Provide the (X, Y) coordinate of the cell's center where the given text is located.  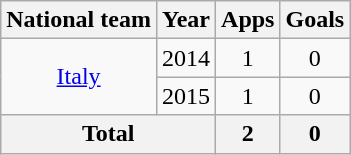
Apps (248, 20)
Italy (79, 77)
2 (248, 134)
2015 (186, 96)
National team (79, 20)
Goals (315, 20)
2014 (186, 58)
Year (186, 20)
Total (108, 134)
